For the text-containing cell, return its midpoint in [x, y] coordinate format. 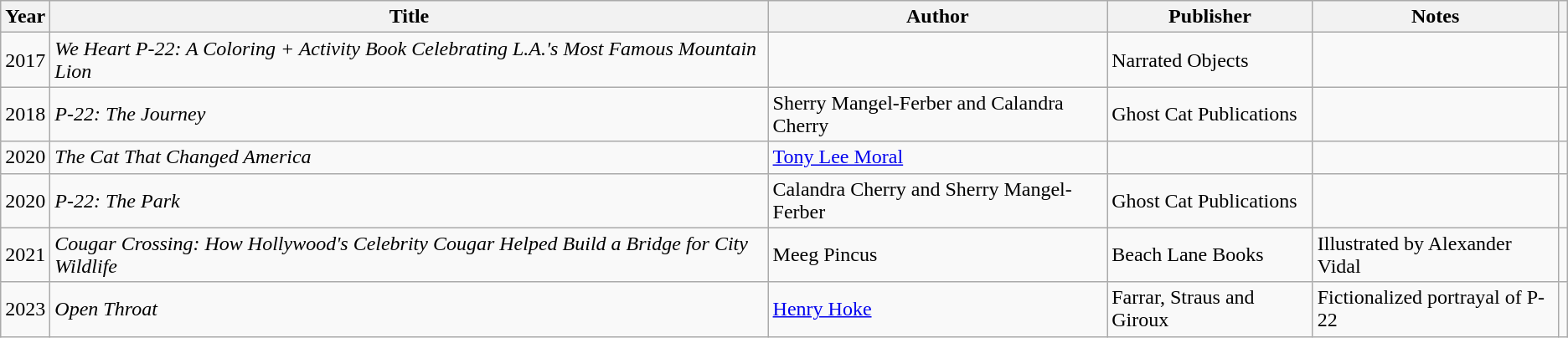
Fictionalized portrayal of P-22 [1436, 310]
Title [409, 17]
Beach Lane Books [1210, 254]
Year [25, 17]
Calandra Cherry and Sherry Mangel-Ferber [938, 201]
Publisher [1210, 17]
Open Throat [409, 310]
P-22: The Park [409, 201]
Meeg Pincus [938, 254]
Tony Lee Moral [938, 157]
Narrated Objects [1210, 60]
2023 [25, 310]
2018 [25, 114]
2021 [25, 254]
The Cat That Changed America [409, 157]
We Heart P-22: A Coloring + Activity Book Celebrating L.A.'s Most Famous Mountain Lion [409, 60]
Henry Hoke [938, 310]
2017 [25, 60]
Notes [1436, 17]
P-22: The Journey [409, 114]
Sherry Mangel-Ferber and Calandra Cherry [938, 114]
Farrar, Straus and Giroux [1210, 310]
Illustrated by Alexander Vidal [1436, 254]
Cougar Crossing: How Hollywood's Celebrity Cougar Helped Build a Bridge for City Wildlife [409, 254]
Author [938, 17]
